Find where the given text appears and provide that cell's center as [x, y] coordinate. 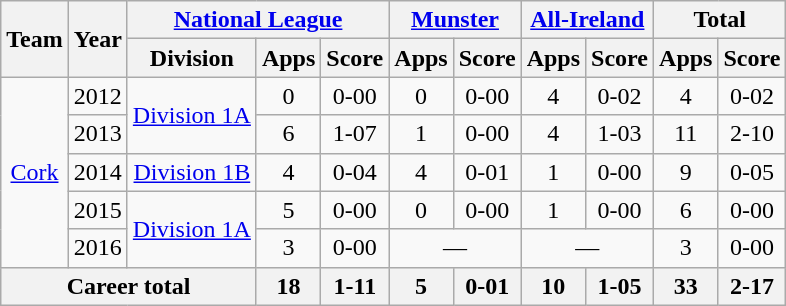
2014 [98, 172]
Division [192, 58]
18 [288, 286]
10 [553, 286]
1-05 [620, 286]
33 [686, 286]
2016 [98, 248]
1-11 [355, 286]
2013 [98, 134]
1-03 [620, 134]
Munster [455, 20]
2-17 [752, 286]
9 [686, 172]
Year [98, 39]
0-04 [355, 172]
11 [686, 134]
2-10 [752, 134]
2012 [98, 96]
2015 [98, 210]
Cork [35, 172]
Career total [129, 286]
All-Ireland [587, 20]
Division 1B [192, 172]
National League [258, 20]
Total [720, 20]
1-07 [355, 134]
0-05 [752, 172]
Team [35, 39]
